Scan for the cell matching the given text and deliver its (x, y) coordinate at center. 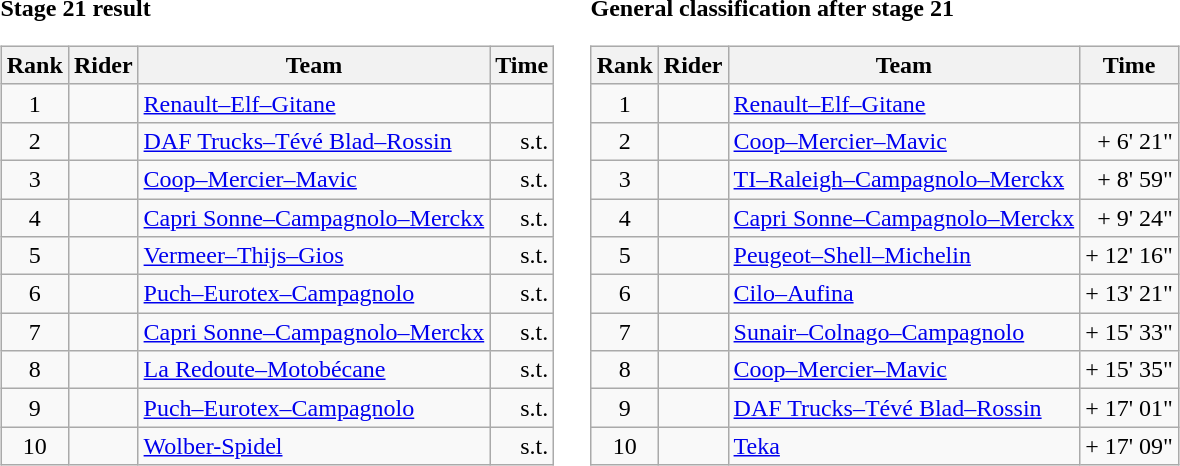
Sunair–Colnago–Campagnolo (904, 332)
Cilo–Aufina (904, 294)
+ 8' 59" (1130, 179)
+ 6' 21" (1130, 141)
Wolber-Spidel (314, 446)
TI–Raleigh–Campagnolo–Merckx (904, 179)
+ 17' 01" (1130, 408)
+ 15' 33" (1130, 332)
+ 17' 09" (1130, 446)
+ 13' 21" (1130, 294)
+ 12' 16" (1130, 256)
Peugeot–Shell–Michelin (904, 256)
+ 9' 24" (1130, 217)
La Redoute–Motobécane (314, 370)
+ 15' 35" (1130, 370)
Teka (904, 446)
Vermeer–Thijs–Gios (314, 256)
